Search for the cell housing the specified text and yield its (X, Y) center coordinate. 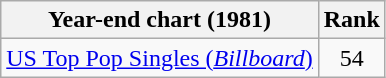
Rank (352, 20)
54 (352, 58)
US Top Pop Singles (Billboard) (160, 58)
Year-end chart (1981) (160, 20)
